From the cell containing the given text, extract its center point as (X, Y) coordinate. 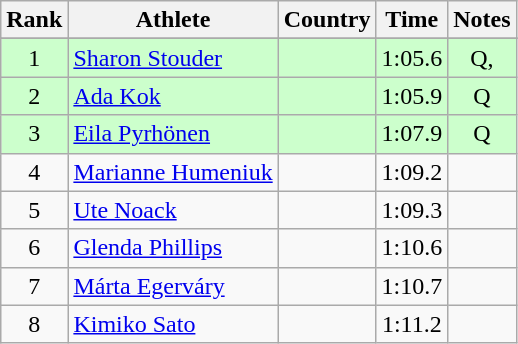
Ada Kok (173, 96)
Márta Egerváry (173, 286)
1:10.7 (412, 286)
1:09.3 (412, 210)
1:05.9 (412, 96)
3 (34, 134)
Eila Pyrhönen (173, 134)
8 (34, 324)
Notes (482, 20)
Country (327, 20)
5 (34, 210)
1:05.6 (412, 58)
4 (34, 172)
Marianne Humeniuk (173, 172)
1:09.2 (412, 172)
Glenda Phillips (173, 248)
2 (34, 96)
Athlete (173, 20)
Kimiko Sato (173, 324)
1 (34, 58)
1:10.6 (412, 248)
Rank (34, 20)
1:11.2 (412, 324)
7 (34, 286)
Q, (482, 58)
1:07.9 (412, 134)
Ute Noack (173, 210)
Sharon Stouder (173, 58)
Time (412, 20)
6 (34, 248)
